For the text-containing cell, return its midpoint in [X, Y] coordinate format. 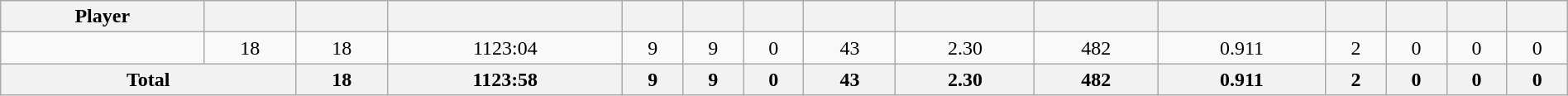
Player [103, 17]
Total [149, 79]
1123:58 [505, 79]
1123:04 [505, 48]
